Pinpoint the cell where the given text exists, returning its [X, Y] midpoint coordinate. 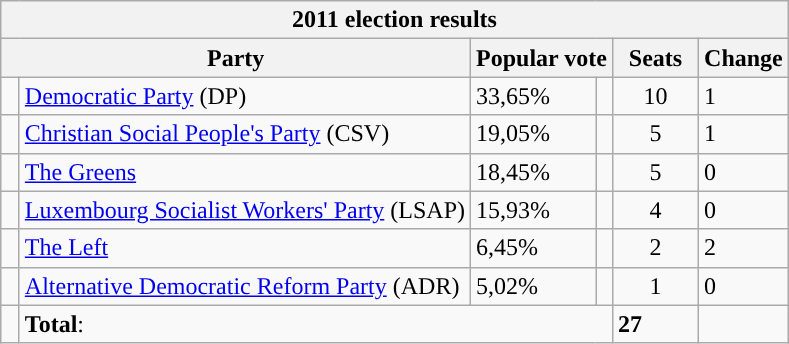
6,45% [534, 248]
27 [655, 324]
Seats [655, 58]
Total: [316, 324]
10 [655, 96]
15,93% [534, 210]
2011 election results [395, 20]
Alternative Democratic Reform Party (ADR) [244, 286]
18,45% [534, 172]
4 [655, 210]
Change [744, 58]
5,02% [534, 286]
33,65% [534, 96]
Popular vote [542, 58]
Party [236, 58]
19,05% [534, 134]
Christian Social People's Party (CSV) [244, 134]
Democratic Party (DP) [244, 96]
Luxembourg Socialist Workers' Party (LSAP) [244, 210]
The Greens [244, 172]
The Left [244, 248]
